From the cell containing the given text, extract its center point as (x, y) coordinate. 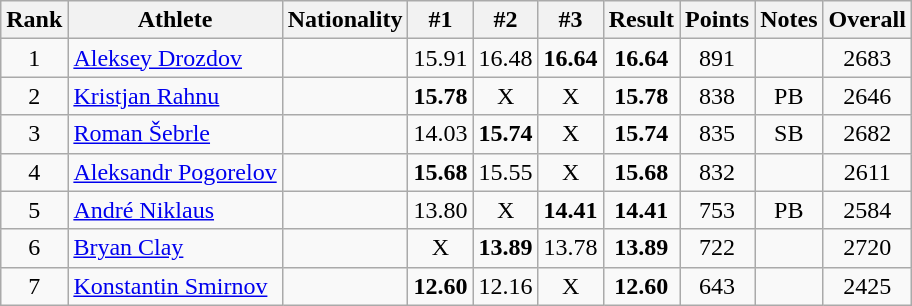
2584 (867, 210)
2 (34, 96)
2720 (867, 248)
722 (718, 248)
5 (34, 210)
12.16 (506, 286)
838 (718, 96)
16.48 (506, 58)
891 (718, 58)
#3 (570, 20)
13.80 (440, 210)
3 (34, 134)
Athlete (175, 20)
4 (34, 172)
Aleksey Drozdov (175, 58)
2683 (867, 58)
13.78 (570, 248)
2425 (867, 286)
Rank (34, 20)
15.91 (440, 58)
1 (34, 58)
André Niklaus (175, 210)
753 (718, 210)
643 (718, 286)
835 (718, 134)
#1 (440, 20)
Roman Šebrle (175, 134)
Bryan Clay (175, 248)
14.03 (440, 134)
SB (789, 134)
Points (718, 20)
Nationality (345, 20)
Result (641, 20)
Kristjan Rahnu (175, 96)
2611 (867, 172)
Aleksandr Pogorelov (175, 172)
832 (718, 172)
2646 (867, 96)
Konstantin Smirnov (175, 286)
6 (34, 248)
15.55 (506, 172)
7 (34, 286)
Notes (789, 20)
#2 (506, 20)
Overall (867, 20)
2682 (867, 134)
